Pinpoint the cell where the given text exists, returning its (x, y) midpoint coordinate. 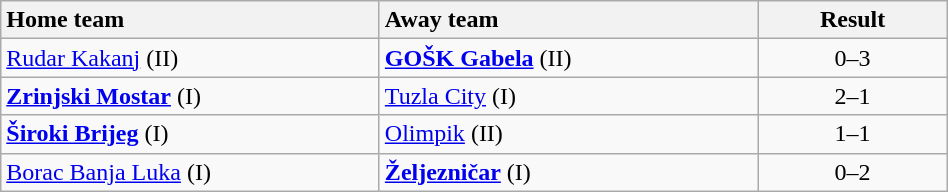
1–1 (852, 134)
Zrinjski Mostar (I) (190, 96)
Rudar Kakanj (II) (190, 58)
0–2 (852, 172)
Željezničar (I) (568, 172)
Široki Brijeg (I) (190, 134)
2–1 (852, 96)
GOŠK Gabela (II) (568, 58)
Away team (568, 20)
Result (852, 20)
0–3 (852, 58)
Tuzla City (I) (568, 96)
Olimpik (II) (568, 134)
Borac Banja Luka (I) (190, 172)
Home team (190, 20)
